Pinpoint the cell where the given text exists, returning its [x, y] midpoint coordinate. 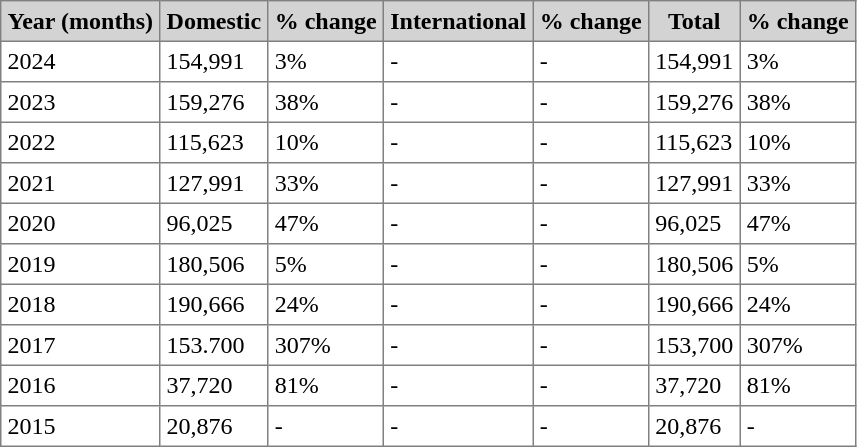
2019 [80, 264]
153.700 [214, 345]
2020 [80, 223]
Domestic [214, 21]
2023 [80, 102]
Total [694, 21]
Year (months) [80, 21]
2016 [80, 385]
2024 [80, 61]
2022 [80, 142]
153,700 [694, 345]
2015 [80, 426]
2017 [80, 345]
2018 [80, 304]
2021 [80, 183]
International [458, 21]
